Output the (X, Y) coordinate of the center of the cell containing the given text.  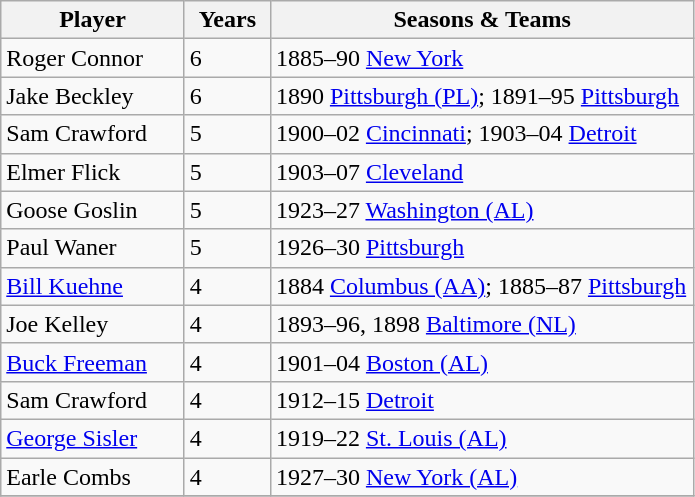
Goose Goslin (93, 210)
Roger Connor (93, 58)
Bill Kuehne (93, 286)
Paul Waner (93, 248)
1919–22 St. Louis (AL) (482, 438)
1884 Columbus (AA); 1885–87 Pittsburgh (482, 286)
1926–30 Pittsburgh (482, 248)
Elmer Flick (93, 172)
1912–15 Detroit (482, 400)
Buck Freeman (93, 362)
Earle Combs (93, 477)
Seasons & Teams (482, 20)
1903–07 Cleveland (482, 172)
Player (93, 20)
1900–02 Cincinnati; 1903–04 Detroit (482, 134)
1890 Pittsburgh (PL); 1891–95 Pittsburgh (482, 96)
Years (227, 20)
1885–90 New York (482, 58)
Jake Beckley (93, 96)
George Sisler (93, 438)
1923–27 Washington (AL) (482, 210)
1927–30 New York (AL) (482, 477)
1901–04 Boston (AL) (482, 362)
Joe Kelley (93, 324)
1893–96, 1898 Baltimore (NL) (482, 324)
